Pinpoint the cell where the given text exists, returning its [X, Y] midpoint coordinate. 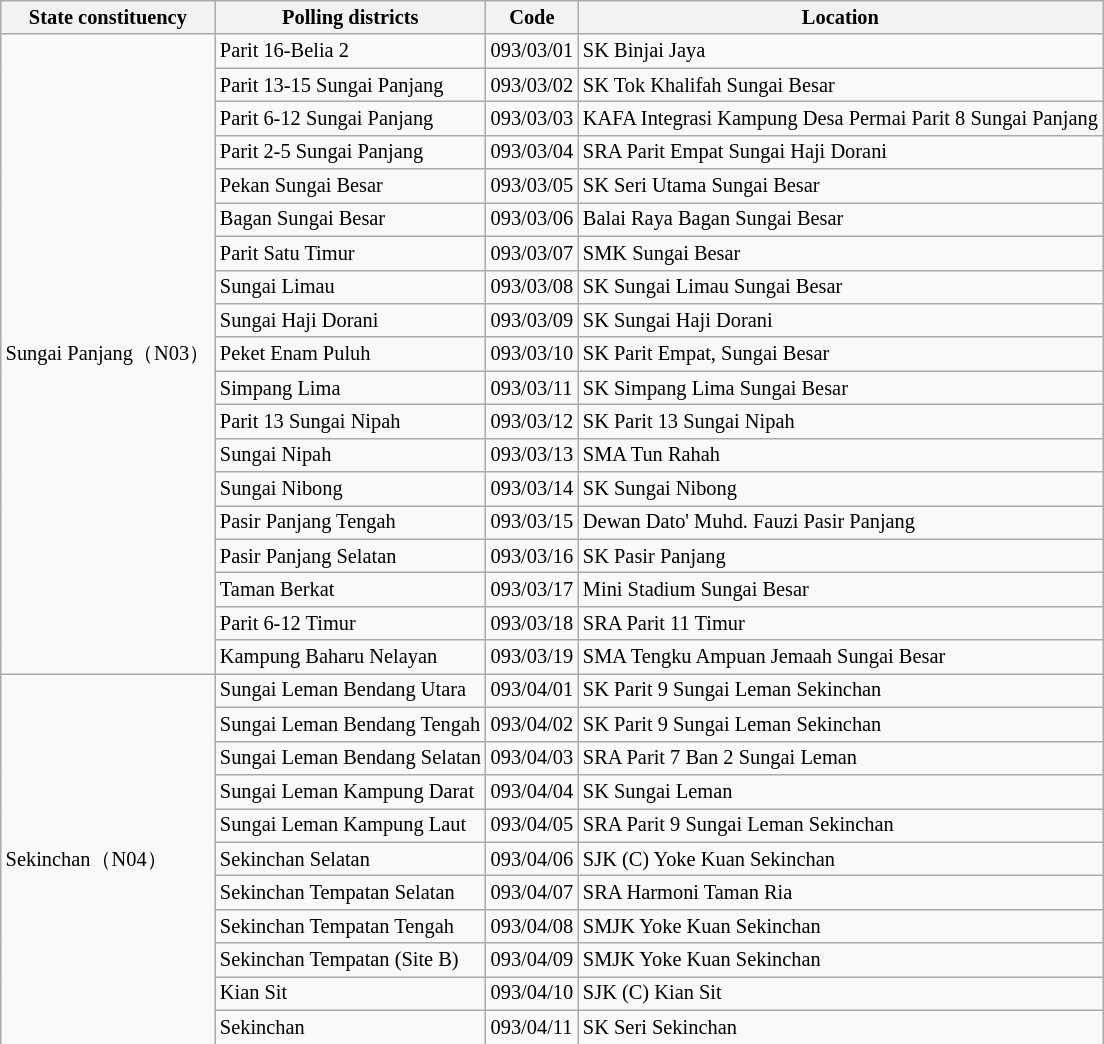
Pasir Panjang Tengah [350, 522]
093/04/10 [532, 993]
093/03/08 [532, 287]
093/03/13 [532, 455]
093/04/06 [532, 859]
SK Parit Empat, Sungai Besar [840, 354]
Sungai Leman Bendang Selatan [350, 758]
SK Sungai Leman [840, 791]
SK Simpang Lima Sungai Besar [840, 388]
Parit 6-12 Timur [350, 623]
SK Tok Khalifah Sungai Besar [840, 85]
093/04/01 [532, 690]
093/03/15 [532, 522]
SK Sungai Limau Sungai Besar [840, 287]
SRA Parit 7 Ban 2 Sungai Leman [840, 758]
093/03/18 [532, 623]
Sungai Nipah [350, 455]
093/04/05 [532, 825]
Kian Sit [350, 993]
Polling districts [350, 17]
093/04/08 [532, 926]
Pasir Panjang Selatan [350, 556]
093/04/09 [532, 960]
SRA Parit Empat Sungai Haji Dorani [840, 152]
Code [532, 17]
SK Sungai Haji Dorani [840, 320]
093/03/14 [532, 489]
Bagan Sungai Besar [350, 219]
SK Parit 13 Sungai Nipah [840, 421]
SRA Parit 11 Timur [840, 623]
Sungai Nibong [350, 489]
Parit 13-15 Sungai Panjang [350, 85]
093/03/12 [532, 421]
093/04/03 [532, 758]
Sungai Leman Kampung Laut [350, 825]
SJK (C) Kian Sit [840, 993]
Sungai Leman Kampung Darat [350, 791]
Sungai Leman Bendang Tengah [350, 724]
093/03/04 [532, 152]
Parit 13 Sungai Nipah [350, 421]
KAFA Integrasi Kampung Desa Permai Parit 8 Sungai Panjang [840, 118]
093/03/11 [532, 388]
Simpang Lima [350, 388]
Mini Stadium Sungai Besar [840, 589]
093/03/07 [532, 253]
Sungai Haji Dorani [350, 320]
Sekinchan Selatan [350, 859]
Sekinchan Tempatan Selatan [350, 892]
Parit Satu Timur [350, 253]
Parit 16-Belia 2 [350, 51]
SMA Tun Rahah [840, 455]
Taman Berkat [350, 589]
093/03/17 [532, 589]
093/03/16 [532, 556]
093/03/06 [532, 219]
SRA Parit 9 Sungai Leman Sekinchan [840, 825]
093/04/11 [532, 1027]
Sekinchan [350, 1027]
Kampung Baharu Nelayan [350, 657]
SJK (C) Yoke Kuan Sekinchan [840, 859]
SK Seri Sekinchan [840, 1027]
093/04/07 [532, 892]
Balai Raya Bagan Sungai Besar [840, 219]
093/04/02 [532, 724]
093/03/19 [532, 657]
Peket Enam Puluh [350, 354]
Sekinchan Tempatan (Site B) [350, 960]
Location [840, 17]
SMA Tengku Ampuan Jemaah Sungai Besar [840, 657]
093/03/03 [532, 118]
Sekinchan Tempatan Tengah [350, 926]
SK Binjai Jaya [840, 51]
Dewan Dato' Muhd. Fauzi Pasir Panjang [840, 522]
SMK Sungai Besar [840, 253]
Sungai Panjang（N03） [108, 354]
SK Seri Utama Sungai Besar [840, 186]
Sungai Leman Bendang Utara [350, 690]
Parit 2-5 Sungai Panjang [350, 152]
SK Sungai Nibong [840, 489]
093/04/04 [532, 791]
SK Pasir Panjang [840, 556]
Pekan Sungai Besar [350, 186]
093/03/01 [532, 51]
093/03/02 [532, 85]
Parit 6-12 Sungai Panjang [350, 118]
Sungai Limau [350, 287]
SRA Harmoni Taman Ria [840, 892]
093/03/05 [532, 186]
Sekinchan（N04） [108, 858]
093/03/09 [532, 320]
State constituency [108, 17]
093/03/10 [532, 354]
